Locate the cell with the specified text and output its (x, y) center coordinate. 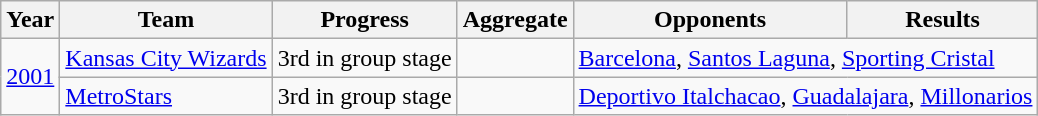
Results (942, 20)
Progress (364, 20)
2001 (30, 77)
Deportivo Italchacao, Guadalajara, Millonarios (806, 96)
Team (166, 20)
Aggregate (515, 20)
Opponents (710, 20)
Year (30, 20)
Kansas City Wizards (166, 58)
MetroStars (166, 96)
Barcelona, Santos Laguna, Sporting Cristal (806, 58)
